Find where the given text appears and provide that cell's center as [x, y] coordinate. 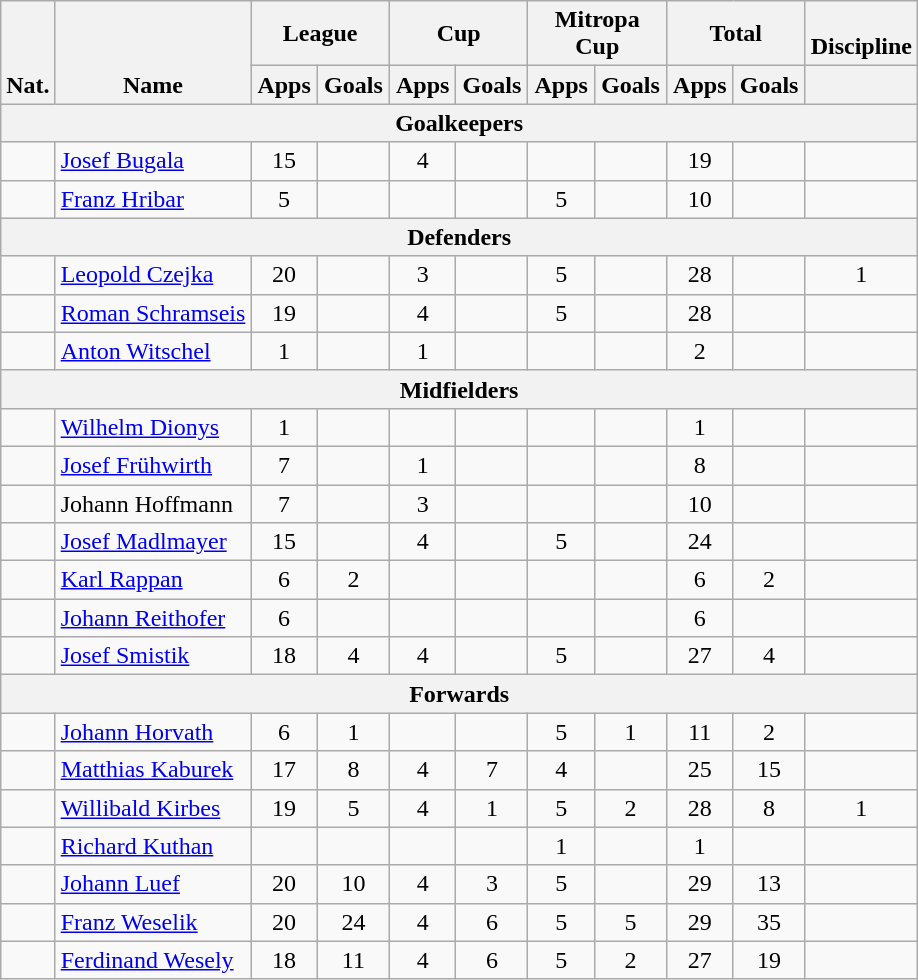
Johann Hoffmann [153, 503]
Defenders [460, 237]
Matthias Kaburek [153, 770]
Total [736, 34]
League [320, 34]
Ferdinand Wesely [153, 960]
Josef Smistik [153, 656]
Forwards [460, 694]
Wilhelm Dionys [153, 427]
Cup [458, 34]
Name [153, 52]
Josef Frühwirth [153, 465]
Johann Luef [153, 884]
Josef Madlmayer [153, 542]
25 [700, 770]
Josef Bugala [153, 161]
Anton Witschel [153, 351]
Franz Hribar [153, 199]
Johann Reithofer [153, 618]
Willibald Kirbes [153, 808]
Goalkeepers [460, 123]
Roman Schramseis [153, 313]
Discipline [861, 34]
Karl Rappan [153, 580]
Midfielders [460, 389]
Nat. [28, 52]
Johann Horvath [153, 732]
Leopold Czejka [153, 275]
Mitropa Cup [598, 34]
17 [284, 770]
35 [769, 922]
Richard Kuthan [153, 846]
Franz Weselik [153, 922]
13 [769, 884]
